For the text-containing cell, return its midpoint in [X, Y] coordinate format. 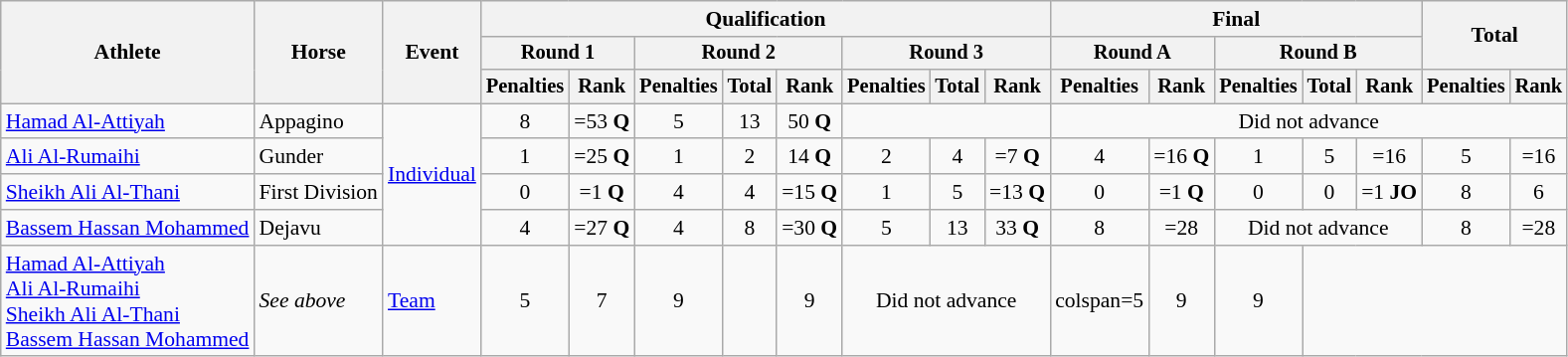
=53 Q [602, 121]
33 Q [1017, 228]
Event [432, 52]
Ali Al-Rumaihi [127, 157]
Appagino [318, 121]
=13 Q [1017, 192]
Gunder [318, 157]
=27 Q [602, 228]
=16 Q [1181, 157]
Sheikh Ali Al-Thani [127, 192]
=15 Q [809, 192]
50 Q [809, 121]
Horse [318, 52]
Round B [1318, 54]
14 Q [809, 157]
Hamad Al-Attiyah [127, 121]
colspan=5 [1100, 301]
Round 3 [947, 54]
Team [432, 301]
Bassem Hassan Mohammed [127, 228]
=7 Q [1017, 157]
First Division [318, 192]
Round 2 [738, 54]
=30 Q [809, 228]
Final [1236, 19]
Round A [1132, 54]
6 [1539, 192]
=25 Q [602, 157]
See above [318, 301]
Hamad Al-AttiyahAli Al-RumaihiSheikh Ali Al-ThaniBassem Hassan Mohammed [127, 301]
Qualification [766, 19]
7 [602, 301]
=1 JO [1389, 192]
Round 1 [558, 54]
Individual [432, 174]
Athlete [127, 52]
Dejavu [318, 228]
